Capture the cell that displays the provided text and extract its [X, Y] central coordinate. 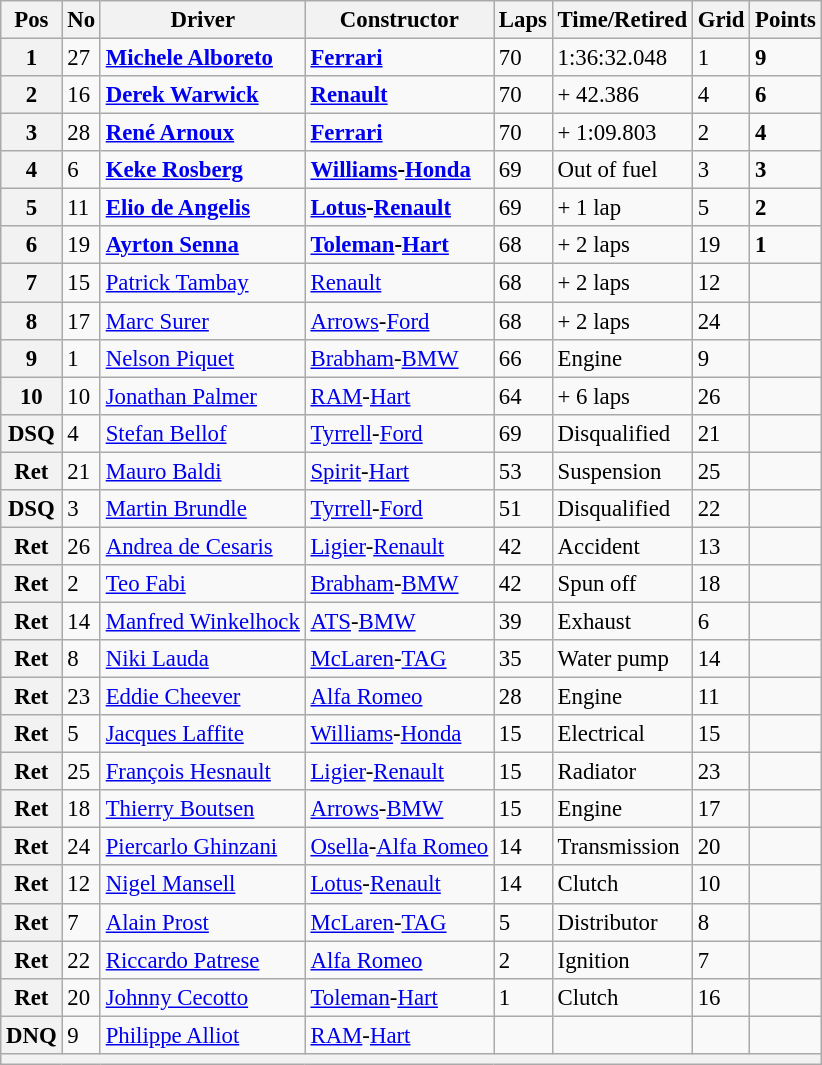
Michele Alboreto [202, 58]
Jacques Laffite [202, 734]
35 [524, 659]
ATS-BMW [399, 621]
Laps [524, 20]
Transmission [622, 847]
Nelson Piquet [202, 358]
Spirit-Hart [399, 471]
53 [524, 471]
Marc Surer [202, 321]
Ignition [622, 960]
Patrick Tambay [202, 283]
Points [786, 20]
27 [81, 58]
Eddie Cheever [202, 697]
Osella-Alfa Romeo [399, 847]
+ 1:09.803 [622, 133]
Spun off [622, 584]
Exhaust [622, 621]
Alain Prost [202, 922]
Johnny Cecotto [202, 997]
Riccardo Patrese [202, 960]
No [81, 20]
Water pump [622, 659]
Arrows-Ford [399, 321]
39 [524, 621]
+ 6 laps [622, 396]
Martin Brundle [202, 509]
Constructor [399, 20]
Derek Warwick [202, 95]
François Hesnault [202, 772]
Elio de Angelis [202, 208]
Accident [622, 546]
Pos [32, 20]
Niki Lauda [202, 659]
13 [720, 546]
Suspension [622, 471]
Piercarlo Ghinzani [202, 847]
Arrows-BMW [399, 809]
Out of fuel [622, 170]
Time/Retired [622, 20]
Keke Rosberg [202, 170]
Andrea de Cesaris [202, 546]
Radiator [622, 772]
1:36:32.048 [622, 58]
Manfred Winkelhock [202, 621]
Mauro Baldi [202, 471]
+ 1 lap [622, 208]
+ 42.386 [622, 95]
Nigel Mansell [202, 885]
René Arnoux [202, 133]
51 [524, 509]
Thierry Boutsen [202, 809]
66 [524, 358]
Electrical [622, 734]
DNQ [32, 1035]
Jonathan Palmer [202, 396]
Distributor [622, 922]
Stefan Bellof [202, 433]
Philippe Alliot [202, 1035]
Driver [202, 20]
Teo Fabi [202, 584]
Ayrton Senna [202, 245]
Grid [720, 20]
64 [524, 396]
